Return the [X, Y] coordinate for the center point of the cell that contains the specified text.  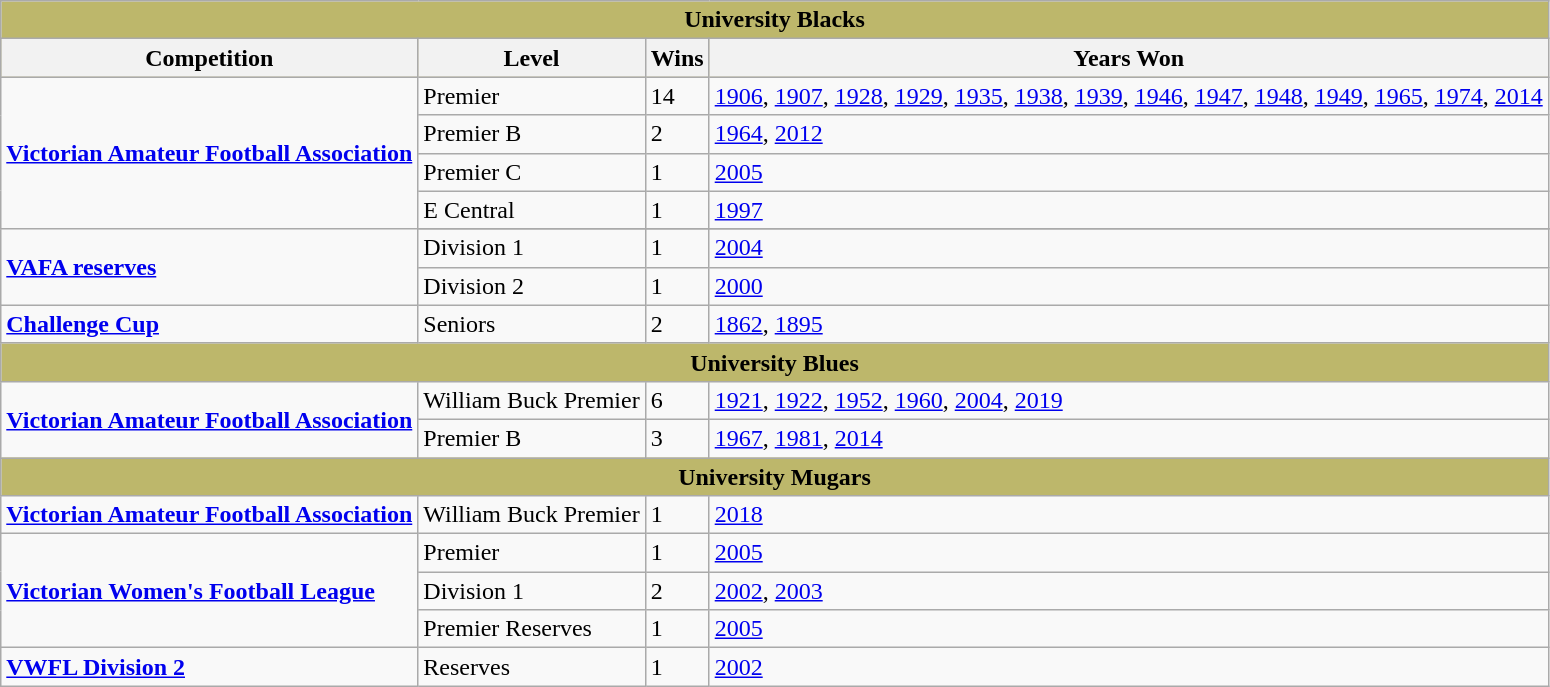
Years Won [1128, 58]
6 [677, 400]
1862, 1895 [1128, 324]
Division 2 [532, 286]
1967, 1981, 2014 [1128, 438]
VWFL Division 2 [210, 667]
14 [677, 96]
2002, 2003 [1128, 591]
Premier C [532, 172]
Premier Reserves [532, 629]
2000 [1128, 286]
Wins [677, 58]
University Mugars [774, 477]
University Blues [774, 362]
VAFA reserves [210, 267]
E Central [532, 210]
2018 [1128, 515]
1921, 1922, 1952, 1960, 2004, 2019 [1128, 400]
2004 [1128, 248]
Victorian Women's Football League [210, 591]
Level [532, 58]
Challenge Cup [210, 324]
2002 [1128, 667]
Competition [210, 58]
1964, 2012 [1128, 134]
1906, 1907, 1928, 1929, 1935, 1938, 1939, 1946, 1947, 1948, 1949, 1965, 1974, 2014 [1128, 96]
3 [677, 438]
Reserves [532, 667]
Seniors [532, 324]
1997 [1128, 210]
University Blacks [774, 20]
